From the cell containing the given text, extract its center point as [x, y] coordinate. 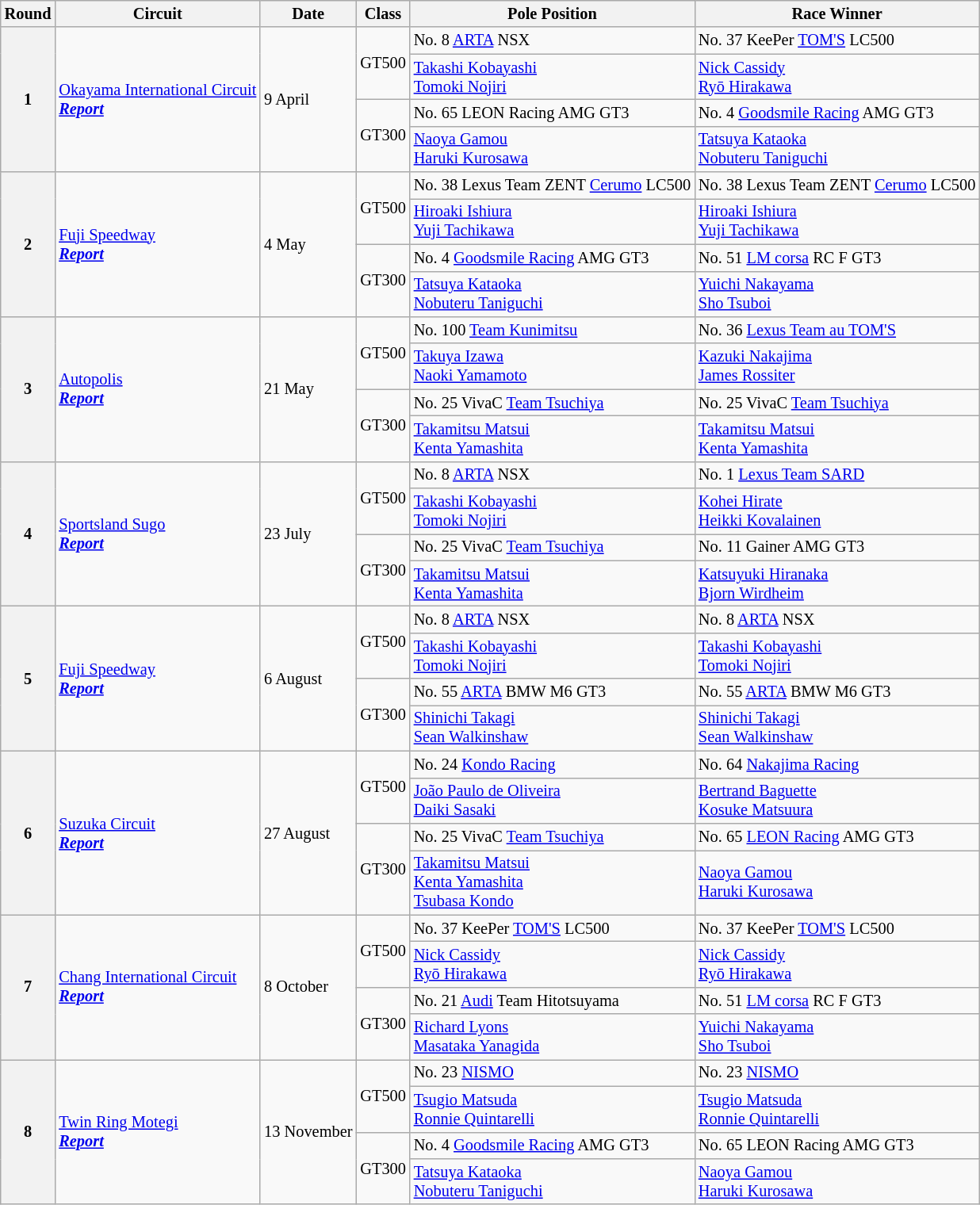
Pole Position [552, 13]
Kazuki Nakajima James Rossiter [837, 366]
2 [29, 244]
Class [382, 13]
21 May [308, 388]
8 [29, 1132]
27 August [308, 832]
No. 21 Audi Team Hitotsuyama [552, 1000]
Takamitsu Matsui Kenta Yamashita Tsubasa Kondo [552, 882]
3 [29, 388]
Okayama International CircuitReport [157, 100]
Chang International CircuitReport [157, 988]
João Paulo de Oliveira Daiki Sasaki [552, 801]
No. 1 Lexus Team SARD [837, 475]
13 November [308, 1132]
4 May [308, 244]
Date [308, 13]
Bertrand Baguette Kosuke Matsuura [837, 801]
No. 24 Kondo Racing [552, 764]
5 [29, 679]
No. 100 Team Kunimitsu [552, 330]
Katsuyuki Hiranaka Bjorn Wirdheim [837, 583]
AutopolisReport [157, 388]
Kohei Hirate Heikki Kovalainen [837, 511]
Twin Ring MotegiReport [157, 1132]
No. 11 Gainer AMG GT3 [837, 547]
8 October [308, 988]
Circuit [157, 13]
1 [29, 100]
Round [29, 13]
Richard Lyons Masataka Yanagida [552, 1037]
Suzuka CircuitReport [157, 832]
Takuya Izawa Naoki Yamamoto [552, 366]
No. 36 Lexus Team au TOM'S [837, 330]
23 July [308, 534]
6 [29, 832]
No. 64 Nakajima Racing [837, 764]
4 [29, 534]
9 April [308, 100]
Race Winner [837, 13]
6 August [308, 679]
Sportsland SugoReport [157, 534]
7 [29, 988]
